Capture the cell that displays the provided text and extract its [x, y] central coordinate. 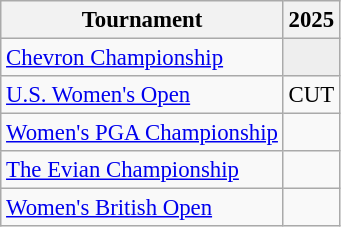
Women's British Open [142, 208]
U.S. Women's Open [142, 95]
Tournament [142, 20]
Chevron Championship [142, 58]
The Evian Championship [142, 170]
2025 [311, 20]
CUT [311, 95]
Women's PGA Championship [142, 133]
